Extract the (x, y) coordinate from the center of the cell holding the provided text.  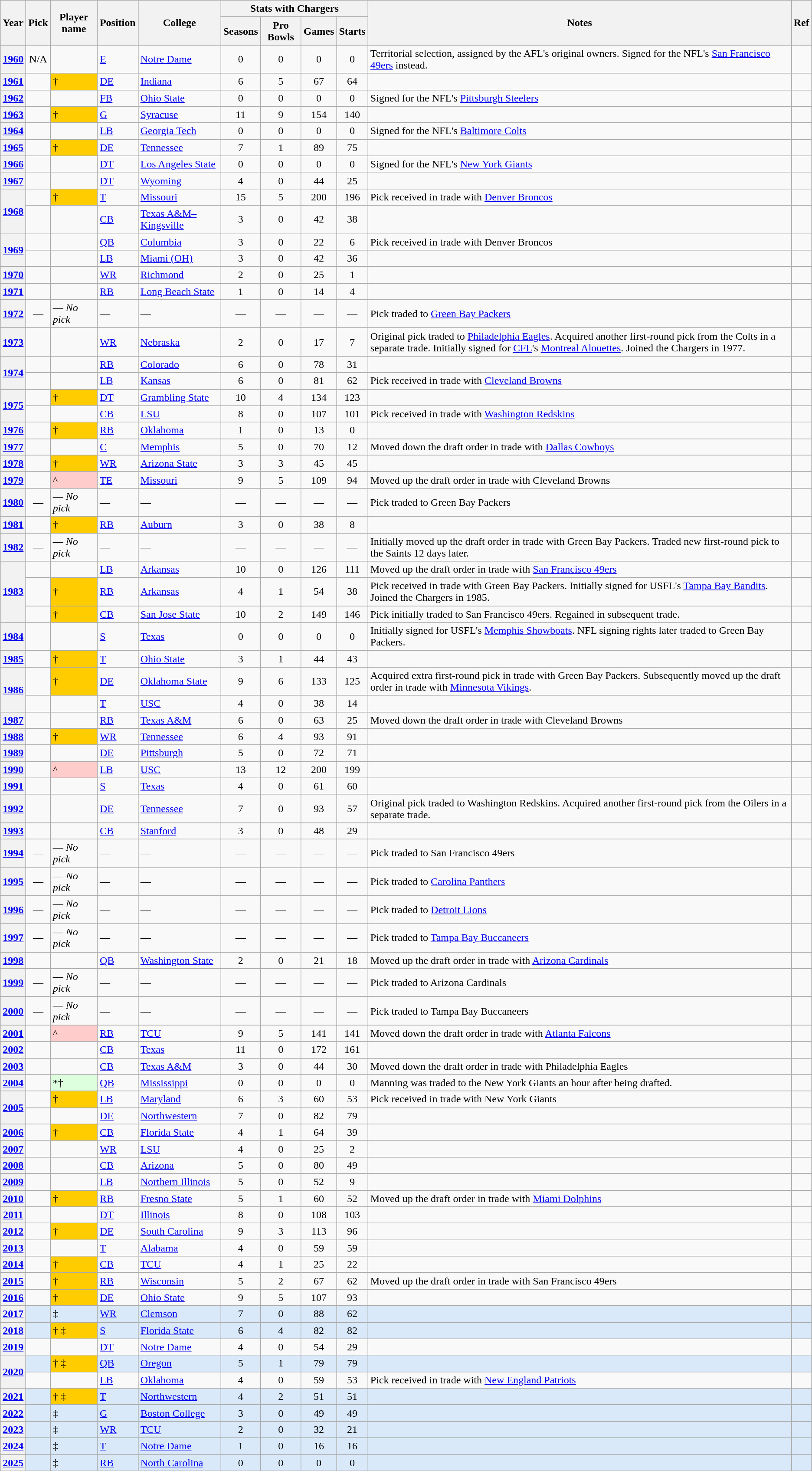
Pick received in trade with New York Giants (580, 1099)
57 (352, 809)
109 (319, 480)
Wisconsin (180, 1281)
149 (319, 614)
1978 (13, 463)
1981 (13, 524)
1962 (13, 98)
Auburn (180, 524)
1974 (13, 373)
1977 (13, 447)
Texas A&M–Kingsville (180, 220)
Pro Bowls (281, 31)
*† (74, 1083)
Fresno State (180, 1199)
126 (319, 570)
1973 (13, 342)
Illinois (180, 1215)
Oklahoma State (180, 681)
Moved up the draft order in trade with Miami Dolphins (580, 1199)
2024 (13, 1446)
2017 (13, 1314)
Clemson (180, 1314)
125 (352, 681)
1965 (13, 147)
36 (352, 259)
2005 (13, 1107)
Pick (38, 23)
111 (352, 570)
Oregon (180, 1363)
31 (352, 364)
1988 (13, 737)
48 (319, 831)
1983 (13, 592)
Kansas (180, 381)
Signed for the NFL's Pittsburgh Steelers (580, 98)
96 (352, 1232)
39 (352, 1132)
101 (352, 414)
72 (319, 753)
Mississippi (180, 1083)
2013 (13, 1248)
Memphis (180, 447)
1969 (13, 250)
30 (352, 1066)
TE (118, 480)
1964 (13, 131)
N/A (38, 59)
Georgia Tech (180, 131)
2016 (13, 1297)
113 (319, 1232)
1998 (13, 960)
2014 (13, 1265)
2018 (13, 1330)
2021 (13, 1396)
2010 (13, 1199)
2020 (13, 1372)
1991 (13, 786)
2000 (13, 1011)
32 (319, 1429)
Moved up the draft order in trade with Arizona Cardinals (580, 960)
C (118, 447)
Moved down the draft order in trade with Philadelphia Eagles (580, 1066)
Initially moved up the draft order in trade with Green Bay Packers. Traded new first-round pick to the Saints 12 days later. (580, 547)
1960 (13, 59)
1990 (13, 770)
Nebraska (180, 342)
Miami (OH) (180, 259)
Boston College (180, 1413)
103 (352, 1215)
Maryland (180, 1099)
91 (352, 737)
2001 (13, 1033)
1979 (13, 480)
Washington State (180, 960)
Pick received in trade with Cleveland Browns (580, 381)
Signed for the NFL's Baltimore Colts (580, 131)
140 (352, 115)
81 (319, 381)
123 (352, 397)
43 (352, 659)
94 (352, 480)
2008 (13, 1165)
1985 (13, 659)
South Carolina (180, 1232)
61 (319, 786)
1982 (13, 547)
Notes (580, 23)
Pick traded to Detroit Lions (580, 910)
2012 (13, 1232)
1971 (13, 292)
Moved up the draft order in trade with Cleveland Browns (580, 480)
Stats with Chargers (294, 9)
Acquired extra first-round pick in trade with Green Bay Packers. Subsequently moved up the draft order in trade with Minnesota Vikings. (580, 681)
1984 (13, 637)
108 (319, 1215)
78 (319, 364)
1987 (13, 720)
1976 (13, 430)
17 (319, 342)
Los Angeles State (180, 164)
Signed for the NFL's New York Giants (580, 164)
Moved down the draft order in trade with Atlanta Falcons (580, 1033)
Original pick traded to Washington Redskins. Acquired another first-round pick from the Oilers in a separate trade. (580, 809)
1994 (13, 853)
Seasons (240, 31)
Richmond (180, 275)
College (180, 23)
Pick traded to Carolina Panthers (580, 881)
1997 (13, 938)
1980 (13, 502)
Pick received in trade with Green Bay Packers. Initially signed for USFL's Tampa Bay Bandits. Joined the Chargers in 1985. (580, 592)
Northern Illinois (180, 1182)
2003 (13, 1066)
1993 (13, 831)
1999 (13, 983)
Colorado (180, 364)
E (118, 59)
Syracuse (180, 115)
133 (319, 681)
Long Beach State (180, 292)
Moved down the draft order in trade with Dallas Cowboys (580, 447)
Arizona State (180, 463)
Pick traded to Arizona Cardinals (580, 983)
172 (319, 1050)
1989 (13, 753)
1970 (13, 275)
2023 (13, 1429)
1963 (13, 115)
Ref (802, 23)
Position (118, 23)
2022 (13, 1413)
1967 (13, 180)
1996 (13, 910)
199 (352, 770)
Grambling State (180, 397)
1961 (13, 82)
70 (319, 447)
63 (319, 720)
Year (13, 23)
Wyoming (180, 180)
2006 (13, 1132)
1995 (13, 881)
2025 (13, 1462)
Starts (352, 31)
196 (352, 197)
154 (319, 115)
89 (319, 147)
2015 (13, 1281)
San Jose State (180, 614)
Pick initially traded to San Francisco 49ers. Regained in subsequent trade. (580, 614)
Territorial selection, assigned by the AFL's original owners. Signed for the NFL's San Francisco 49ers instead. (580, 59)
Pittsburgh (180, 753)
2009 (13, 1182)
161 (352, 1050)
Initially signed for USFL's Memphis Showboats. NFL signing rights later traded to Green Bay Packers. (580, 637)
Arizona (180, 1165)
2004 (13, 1083)
75 (352, 147)
71 (352, 753)
Indiana (180, 82)
146 (352, 614)
1966 (13, 164)
1972 (13, 314)
2007 (13, 1149)
1992 (13, 809)
1986 (13, 690)
Pick received in trade with New England Patriots (580, 1380)
2011 (13, 1215)
15 (240, 197)
88 (319, 1314)
18 (352, 960)
Player name (74, 23)
Stanford (180, 831)
Pick received in trade with Washington Redskins (580, 414)
134 (319, 397)
Manning was traded to the New York Giants an hour after being drafted. (580, 1083)
North Carolina (180, 1462)
Alabama (180, 1248)
1975 (13, 406)
Pick traded to San Francisco 49ers (580, 853)
2002 (13, 1050)
2019 (13, 1347)
FB (118, 98)
80 (319, 1165)
Moved down the draft order in trade with Cleveland Browns (580, 720)
1968 (13, 211)
Games (319, 31)
Columbia (180, 242)
